Determine the [X, Y] coordinate at the center of the cell enclosing the given text.  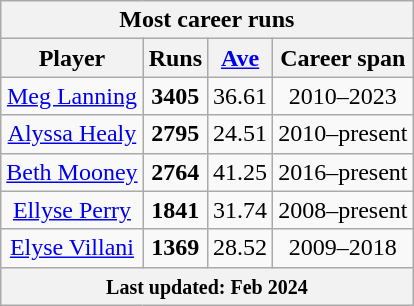
Alyssa Healy [72, 134]
31.74 [240, 210]
Ave [240, 58]
2764 [175, 172]
1369 [175, 248]
2010–2023 [343, 96]
36.61 [240, 96]
24.51 [240, 134]
Beth Mooney [72, 172]
2009–2018 [343, 248]
Most career runs [207, 20]
Elyse Villani [72, 248]
1841 [175, 210]
Runs [175, 58]
Player [72, 58]
2010–present [343, 134]
3405 [175, 96]
28.52 [240, 248]
2008–present [343, 210]
Career span [343, 58]
2016–present [343, 172]
Meg Lanning [72, 96]
Last updated: Feb 2024 [207, 286]
41.25 [240, 172]
2795 [175, 134]
Ellyse Perry [72, 210]
